Output the [X, Y] coordinate of the center of the cell containing the given text.  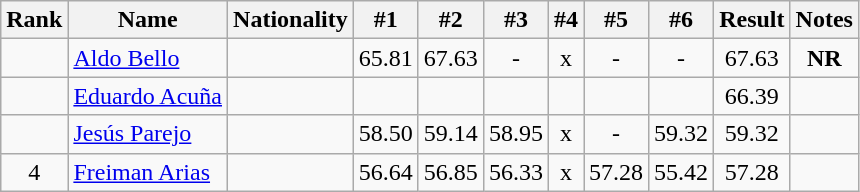
Jesús Parejo [148, 134]
#2 [450, 20]
Freiman Arias [148, 172]
#6 [682, 20]
#3 [516, 20]
#5 [616, 20]
Notes [824, 20]
65.81 [386, 58]
56.33 [516, 172]
55.42 [682, 172]
56.85 [450, 172]
#4 [566, 20]
66.39 [752, 96]
58.95 [516, 134]
Rank [34, 20]
Nationality [291, 20]
59.14 [450, 134]
#1 [386, 20]
4 [34, 172]
Result [752, 20]
58.50 [386, 134]
56.64 [386, 172]
Eduardo Acuña [148, 96]
NR [824, 58]
Aldo Bello [148, 58]
Name [148, 20]
